Search for the cell housing the specified text and yield its (X, Y) center coordinate. 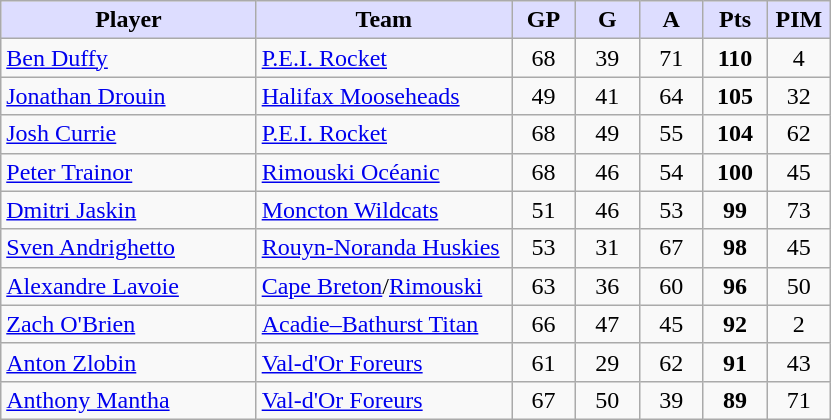
Anthony Mantha (128, 400)
54 (671, 172)
Sven Andrighetto (128, 248)
100 (735, 172)
Zach O'Brien (128, 324)
PIM (799, 20)
73 (799, 210)
Cape Breton/Rimouski (384, 286)
Player (128, 20)
47 (607, 324)
105 (735, 96)
98 (735, 248)
Anton Zlobin (128, 362)
66 (544, 324)
60 (671, 286)
2 (799, 324)
89 (735, 400)
110 (735, 58)
51 (544, 210)
Halifax Mooseheads (384, 96)
Ben Duffy (128, 58)
Jonathan Drouin (128, 96)
Moncton Wildcats (384, 210)
G (607, 20)
41 (607, 96)
Dmitri Jaskin (128, 210)
Pts (735, 20)
55 (671, 134)
Rimouski Océanic (384, 172)
43 (799, 362)
36 (607, 286)
104 (735, 134)
Team (384, 20)
Alexandre Lavoie (128, 286)
4 (799, 58)
Rouyn-Noranda Huskies (384, 248)
32 (799, 96)
99 (735, 210)
A (671, 20)
63 (544, 286)
GP (544, 20)
96 (735, 286)
29 (607, 362)
31 (607, 248)
91 (735, 362)
92 (735, 324)
Acadie–Bathurst Titan (384, 324)
Josh Currie (128, 134)
Peter Trainor (128, 172)
64 (671, 96)
61 (544, 362)
